For the text-containing cell, return its midpoint in [x, y] coordinate format. 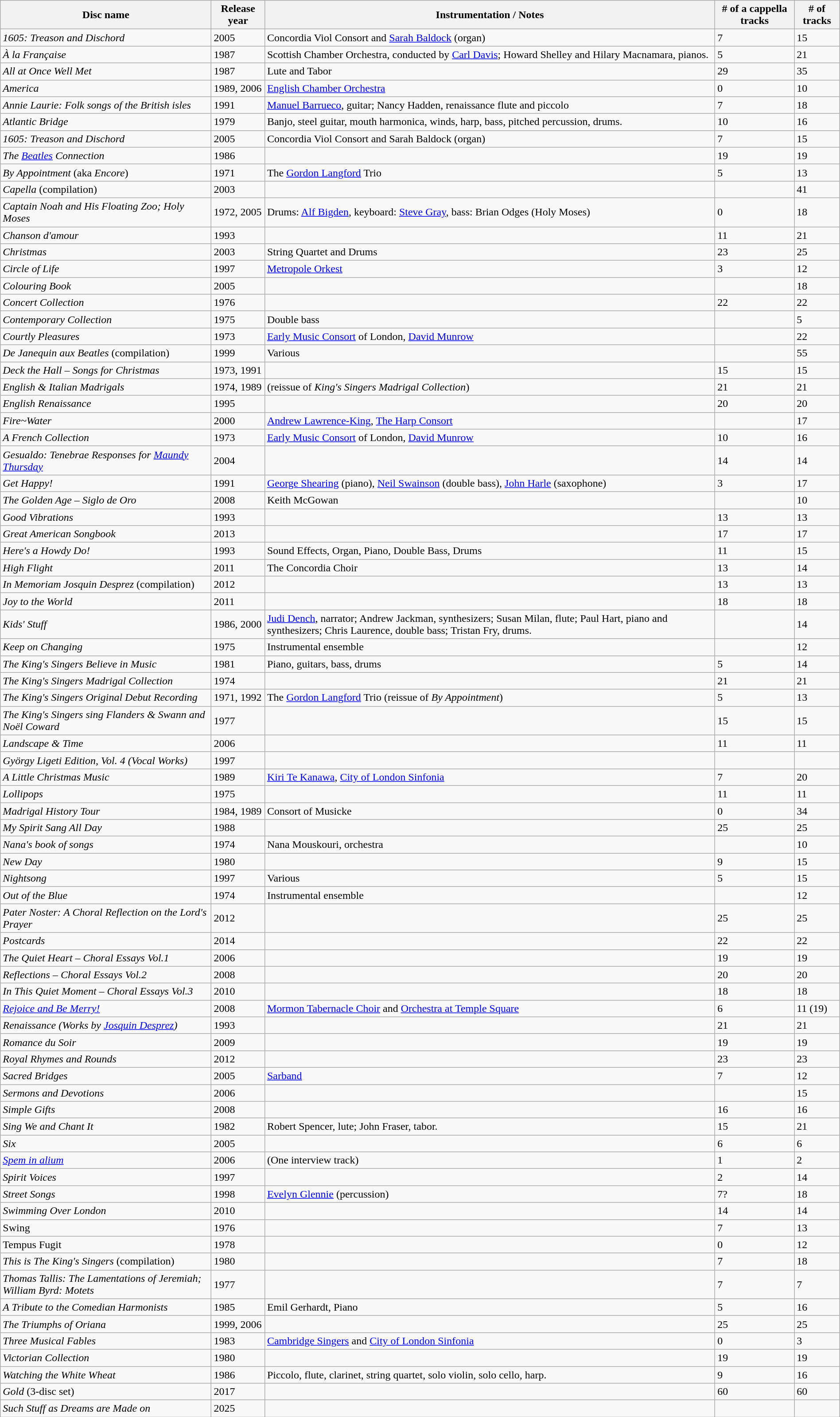
Metropole Orkest [490, 269]
1995 [238, 404]
Joy to the World [106, 601]
11 (19) [817, 1008]
Here's a Howdy Do! [106, 551]
High Flight [106, 568]
2017 [238, 1392]
The King's Singers Original Debut Recording [106, 698]
1981 [238, 664]
De Janequin aux Beatles (compilation) [106, 353]
Courtly Pleasures [106, 336]
Spirit Voices [106, 1177]
Lollipops [106, 794]
Simple Gifts [106, 1110]
Cambridge Singers and City of London Sinfonia [490, 1341]
Gesualdo: Tenebrae Responses for Maundy Thursday [106, 460]
# of tracks [817, 15]
1971, 1992 [238, 698]
György Ligeti Edition, Vol. 4 (Vocal Works) [106, 760]
1988 [238, 828]
1998 [238, 1194]
New Day [106, 862]
1972, 2005 [238, 212]
The Gordon Langford Trio (reissue of By Appointment) [490, 698]
Kiri Te Kanawa, City of London Sinfonia [490, 777]
Postcards [106, 941]
Piano, guitars, bass, drums [490, 664]
Madrigal History Tour [106, 811]
Drums: Alf Bigden, keyboard: Steve Gray, bass: Brian Odges (Holy Moses) [490, 212]
35 [817, 71]
Nightsong [106, 878]
1974, 1989 [238, 387]
1979 [238, 122]
Nana Mouskouri, orchestra [490, 845]
À la Française [106, 55]
Pater Noster: A Choral Reflection on the Lord's Prayer [106, 918]
Fire~Water [106, 421]
My Spirit Sang All Day [106, 828]
Three Musical Fables [106, 1341]
Such Stuff as Dreams are Made on [106, 1409]
Sermons and Devotions [106, 1093]
1982 [238, 1127]
1999, 2006 [238, 1324]
By Appointment (aka Encore) [106, 172]
1989 [238, 777]
The King's Singers sing Flanders & Swann and Noël Coward [106, 721]
The King's Singers Believe in Music [106, 664]
All at Once Well Met [106, 71]
The Golden Age – Siglo de Oro [106, 500]
Swimming Over London [106, 1211]
Double bass [490, 320]
Christmas [106, 252]
Andrew Lawrence-King, The Harp Consort [490, 421]
2000 [238, 421]
Nana's book of songs [106, 845]
Romance du Soir [106, 1042]
Good Vibrations [106, 517]
Get Happy! [106, 483]
Sacred Bridges [106, 1076]
41 [817, 189]
English Chamber Orchestra [490, 88]
Concert Collection [106, 303]
The Gordon Langford Trio [490, 172]
Robert Spencer, lute; John Fraser, tabor. [490, 1127]
Deck the Hall – Songs for Christmas [106, 370]
Atlantic Bridge [106, 122]
Banjo, steel guitar, mouth harmonica, winds, harp, bass, pitched percussion, drums. [490, 122]
Royal Rhymes and Rounds [106, 1059]
This is The King's Singers (compilation) [106, 1261]
Piccolo, flute, clarinet, string quartet, solo violin, solo cello, harp. [490, 1374]
1978 [238, 1245]
1 [755, 1160]
7? [755, 1194]
The Quiet Heart – Choral Essays Vol.1 [106, 958]
Colouring Book [106, 286]
2013 [238, 534]
Consort of Musicke [490, 811]
Annie Laurie: Folk songs of the British isles [106, 105]
Gold (3-disc set) [106, 1392]
Rejoice and Be Merry! [106, 1008]
1973, 1991 [238, 370]
Emil Gerhardt, Piano [490, 1307]
1986, 2000 [238, 624]
Disc name [106, 15]
Scottish Chamber Orchestra, conducted by Carl Davis; Howard Shelley and Hilary Macnamara, pianos. [490, 55]
Kids' Stuff [106, 624]
String Quartet and Drums [490, 252]
Great American Songbook [106, 534]
Circle of Life [106, 269]
Lute and Tabor [490, 71]
2014 [238, 941]
Instrumentation / Notes [490, 15]
In Memoriam Josquin Desprez (compilation) [106, 585]
1999 [238, 353]
Watching the White Wheat [106, 1374]
George Shearing (piano), Neil Swainson (double bass), John Harle (saxophone) [490, 483]
Keith McGowan [490, 500]
The Concordia Choir [490, 568]
Keep on Changing [106, 647]
Mormon Tabernacle Choir and Orchestra at Temple Square [490, 1008]
The Beatles Connection [106, 156]
Chanson d'amour [106, 235]
Street Songs [106, 1194]
Spem in alium [106, 1160]
34 [817, 811]
Captain Noah and His Floating Zoo; Holy Moses [106, 212]
Renaissance (Works by Josquin Desprez) [106, 1025]
Manuel Barrueco, guitar; Nancy Hadden, renaissance flute and piccolo [490, 105]
Sound Effects, Organ, Piano, Double Bass, Drums [490, 551]
America [106, 88]
Tempus Fugit [106, 1245]
Capella (compilation) [106, 189]
55 [817, 353]
(One interview track) [490, 1160]
2025 [238, 1409]
The King's Singers Madrigal Collection [106, 681]
Sing We and Chant It [106, 1127]
Out of the Blue [106, 895]
1983 [238, 1341]
English Renaissance [106, 404]
2009 [238, 1042]
In This Quiet Moment – Choral Essays Vol.3 [106, 992]
Thomas Tallis: The Lamentations of Jeremiah; William Byrd: Motets [106, 1284]
1989, 2006 [238, 88]
2004 [238, 460]
1984, 1989 [238, 811]
1985 [238, 1307]
Six [106, 1144]
Victorian Collection [106, 1358]
Sarband [490, 1076]
Release year [238, 15]
A French Collection [106, 437]
29 [755, 71]
# of a cappella tracks [755, 15]
Evelyn Glennie (percussion) [490, 1194]
A Little Christmas Music [106, 777]
The Triumphs of Oriana [106, 1324]
Swing [106, 1228]
Reflections – Choral Essays Vol.2 [106, 975]
(reissue of King's Singers Madrigal Collection) [490, 387]
Contemporary Collection [106, 320]
1971 [238, 172]
English & Italian Madrigals [106, 387]
Landscape & Time [106, 743]
A Tribute to the Comedian Harmonists [106, 1307]
